Scan for the cell matching the given text and deliver its [X, Y] coordinate at center. 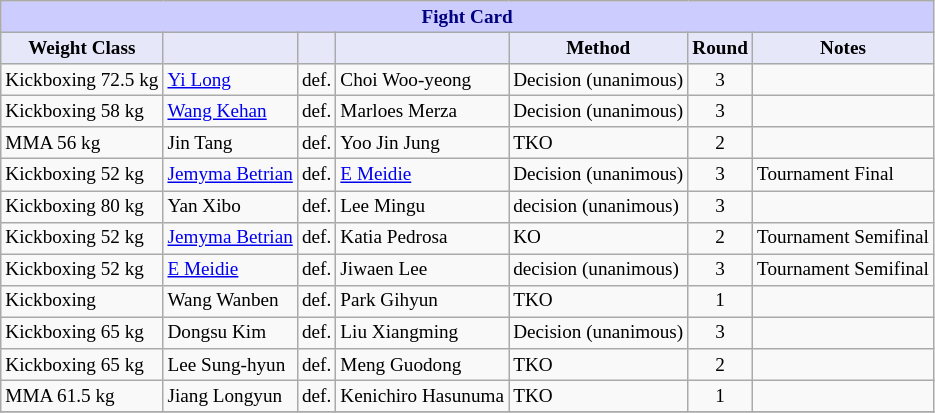
KO [598, 238]
MMA 56 kg [82, 143]
Lee Mingu [422, 206]
Kickboxing 80 kg [82, 206]
Wang Wanben [230, 301]
Meng Guodong [422, 365]
Jiang Longyun [230, 396]
Wang Kehan [230, 111]
Park Gihyun [422, 301]
Yan Xibo [230, 206]
Kickboxing [82, 301]
Kenichiro Hasunuma [422, 396]
Lee Sung-hyun [230, 365]
Choi Woo-yeong [422, 80]
Jin Tang [230, 143]
Kickboxing 58 kg [82, 111]
Kickboxing 72.5 kg [82, 80]
Marloes Merza [422, 111]
Liu Xiangming [422, 333]
MMA 61.5 kg [82, 396]
Katia Pedrosa [422, 238]
Weight Class [82, 48]
Tournament Final [842, 175]
Dongsu Kim [230, 333]
Yi Long [230, 80]
Round [720, 48]
Yoo Jin Jung [422, 143]
Method [598, 48]
Notes [842, 48]
Fight Card [468, 17]
Jiwaen Lee [422, 270]
